Return the [x, y] coordinate for the center point of the cell that contains the specified text.  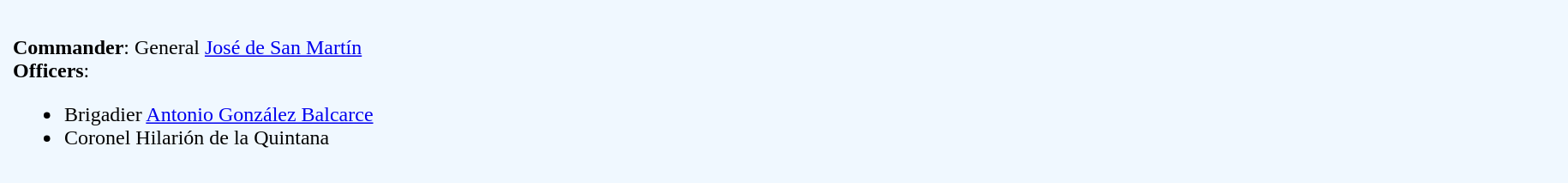
Commander: General José de San MartínOfficers:Brigadier Antonio González BalcarceCoronel Hilarión de la Quintana [784, 91]
